Determine the (X, Y) coordinate at the center of the cell enclosing the given text.  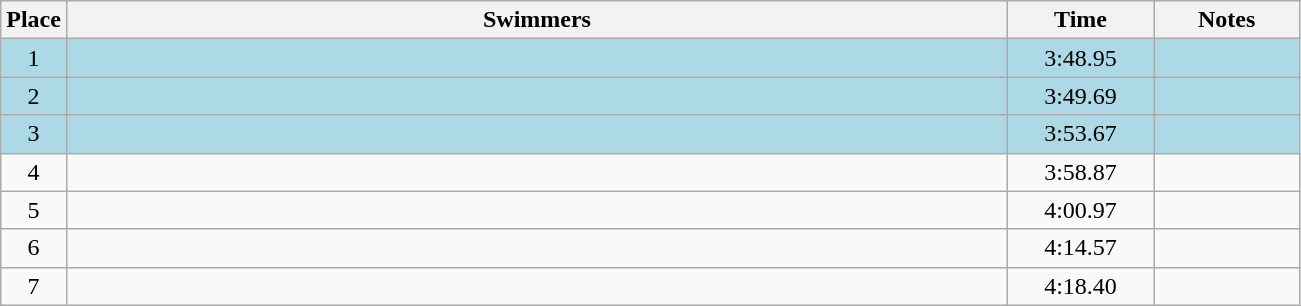
Swimmers (536, 20)
3:53.67 (1081, 134)
Time (1081, 20)
3:58.87 (1081, 172)
3:49.69 (1081, 96)
1 (34, 58)
2 (34, 96)
4 (34, 172)
4:14.57 (1081, 248)
3 (34, 134)
7 (34, 286)
6 (34, 248)
3:48.95 (1081, 58)
4:00.97 (1081, 210)
Place (34, 20)
4:18.40 (1081, 286)
Notes (1227, 20)
5 (34, 210)
